Find where the given text appears and provide that cell's center as [X, Y] coordinate. 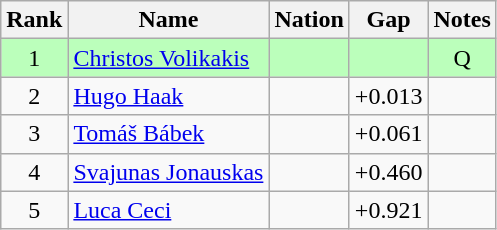
Name [168, 20]
4 [34, 172]
Nation [309, 20]
Christos Volikakis [168, 58]
1 [34, 58]
Svajunas Jonauskas [168, 172]
Rank [34, 20]
Gap [388, 20]
Tomáš Bábek [168, 134]
Notes [462, 20]
Luca Ceci [168, 210]
+0.013 [388, 96]
2 [34, 96]
5 [34, 210]
Hugo Haak [168, 96]
+0.061 [388, 134]
+0.921 [388, 210]
3 [34, 134]
Q [462, 58]
+0.460 [388, 172]
